For the text-containing cell, return its midpoint in (X, Y) coordinate format. 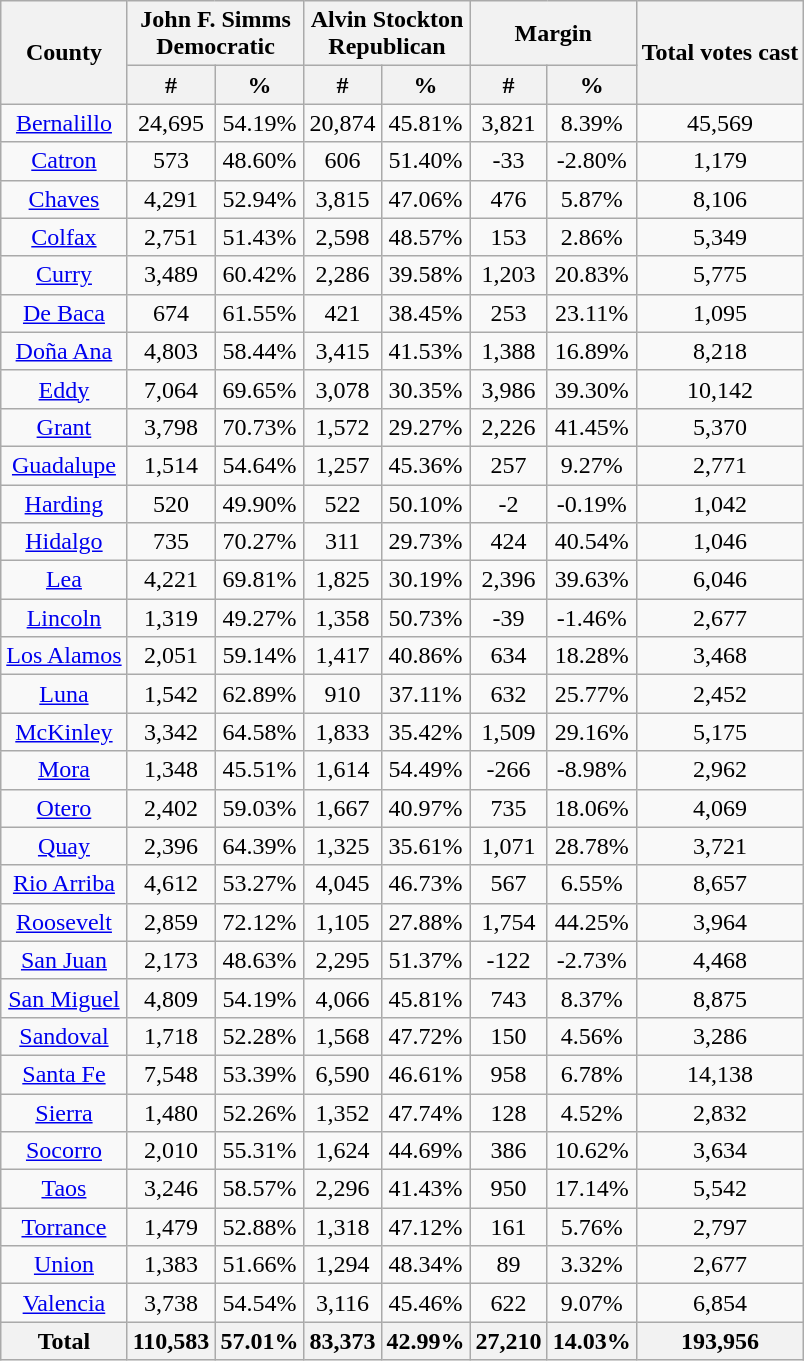
49.90% (260, 503)
522 (342, 503)
-266 (508, 770)
27,210 (508, 1341)
25.77% (592, 694)
2,226 (508, 427)
53.39% (260, 1074)
48.60% (260, 161)
958 (508, 1074)
18.28% (592, 656)
70.27% (260, 542)
-8.98% (592, 770)
4,809 (171, 998)
Taos (64, 1189)
20,874 (342, 123)
-0.19% (592, 503)
-1.46% (592, 618)
2,751 (171, 237)
128 (508, 1113)
-33 (508, 161)
50.73% (426, 618)
59.14% (260, 656)
3,634 (720, 1151)
257 (508, 465)
De Baca (64, 313)
Guadalupe (64, 465)
Eddy (64, 389)
44.25% (592, 922)
Mora (64, 770)
1,318 (342, 1227)
30.19% (426, 580)
40.97% (426, 808)
567 (508, 884)
45.36% (426, 465)
69.81% (260, 580)
4,221 (171, 580)
193,956 (720, 1341)
49.27% (260, 618)
1,071 (508, 846)
161 (508, 1227)
1,825 (342, 580)
37.11% (426, 694)
2,771 (720, 465)
29.27% (426, 427)
386 (508, 1151)
4,468 (720, 960)
46.73% (426, 884)
40.54% (592, 542)
54.64% (260, 465)
41.43% (426, 1189)
3,246 (171, 1189)
10,142 (720, 389)
8,657 (720, 884)
743 (508, 998)
3,964 (720, 922)
50.10% (426, 503)
6.55% (592, 884)
-39 (508, 618)
3,342 (171, 732)
5,349 (720, 237)
1,509 (508, 732)
1,383 (171, 1265)
2,962 (720, 770)
14.03% (592, 1341)
62.89% (260, 694)
950 (508, 1189)
44.69% (426, 1151)
1,358 (342, 618)
2,598 (342, 237)
1,319 (171, 618)
3,986 (508, 389)
57.01% (260, 1341)
Quay (64, 846)
35.42% (426, 732)
20.83% (592, 275)
7,548 (171, 1074)
48.57% (426, 237)
Union (64, 1265)
2,173 (171, 960)
2,797 (720, 1227)
10.62% (592, 1151)
Chaves (64, 199)
San Juan (64, 960)
42.99% (426, 1341)
48.34% (426, 1265)
311 (342, 542)
41.45% (592, 427)
2,296 (342, 1189)
2,832 (720, 1113)
3,468 (720, 656)
5.87% (592, 199)
674 (171, 313)
606 (342, 161)
2,452 (720, 694)
46.61% (426, 1074)
632 (508, 694)
59.03% (260, 808)
1,105 (342, 922)
3,815 (342, 199)
3,286 (720, 1036)
150 (508, 1036)
30.35% (426, 389)
Total votes cast (720, 52)
18.06% (592, 808)
Roosevelt (64, 922)
1,754 (508, 922)
4,066 (342, 998)
1,294 (342, 1265)
51.66% (260, 1265)
5,542 (720, 1189)
Socorro (64, 1151)
Valencia (64, 1303)
5.76% (592, 1227)
622 (508, 1303)
8,218 (720, 351)
2,010 (171, 1151)
52.88% (260, 1227)
4.56% (592, 1036)
Sierra (64, 1113)
1,568 (342, 1036)
9.07% (592, 1303)
1,480 (171, 1113)
1,042 (720, 503)
14,138 (720, 1074)
6,854 (720, 1303)
1,614 (342, 770)
3,116 (342, 1303)
54.54% (260, 1303)
70.73% (260, 427)
424 (508, 542)
52.94% (260, 199)
-2.73% (592, 960)
3.32% (592, 1265)
28.78% (592, 846)
1,046 (720, 542)
-2 (508, 503)
64.39% (260, 846)
573 (171, 161)
Torrance (64, 1227)
1,325 (342, 846)
6,590 (342, 1074)
1,417 (342, 656)
45.46% (426, 1303)
35.61% (426, 846)
83,373 (342, 1341)
1,352 (342, 1113)
2.86% (592, 237)
17.14% (592, 1189)
60.42% (260, 275)
2,051 (171, 656)
Los Alamos (64, 656)
55.31% (260, 1151)
John F. SimmsDemocratic (216, 34)
47.12% (426, 1227)
52.28% (260, 1036)
3,078 (342, 389)
8.37% (592, 998)
421 (342, 313)
8,875 (720, 998)
Santa Fe (64, 1074)
Sandoval (64, 1036)
County (64, 52)
Otero (64, 808)
8.39% (592, 123)
-2.80% (592, 161)
Rio Arriba (64, 884)
4.52% (592, 1113)
2,295 (342, 960)
634 (508, 656)
48.63% (260, 960)
3,415 (342, 351)
51.43% (260, 237)
Catron (64, 161)
Bernalillo (64, 123)
910 (342, 694)
Lea (64, 580)
27.88% (426, 922)
1,542 (171, 694)
47.72% (426, 1036)
153 (508, 237)
3,489 (171, 275)
39.58% (426, 275)
3,738 (171, 1303)
58.57% (260, 1189)
58.44% (260, 351)
-122 (508, 960)
38.45% (426, 313)
Grant (64, 427)
47.06% (426, 199)
5,175 (720, 732)
3,821 (508, 123)
1,203 (508, 275)
Colfax (64, 237)
47.74% (426, 1113)
Harding (64, 503)
39.63% (592, 580)
1,514 (171, 465)
61.55% (260, 313)
4,069 (720, 808)
9.27% (592, 465)
Curry (64, 275)
476 (508, 199)
Doña Ana (64, 351)
51.37% (426, 960)
4,291 (171, 199)
8,106 (720, 199)
6,046 (720, 580)
1,179 (720, 161)
45.51% (260, 770)
1,624 (342, 1151)
1,348 (171, 770)
16.89% (592, 351)
2,286 (342, 275)
53.27% (260, 884)
5,370 (720, 427)
Hidalgo (64, 542)
4,803 (171, 351)
110,583 (171, 1341)
39.30% (592, 389)
41.53% (426, 351)
40.86% (426, 656)
1,095 (720, 313)
Luna (64, 694)
1,667 (342, 808)
1,718 (171, 1036)
McKinley (64, 732)
64.58% (260, 732)
253 (508, 313)
3,798 (171, 427)
1,572 (342, 427)
29.73% (426, 542)
23.11% (592, 313)
Margin (553, 34)
69.65% (260, 389)
52.26% (260, 1113)
7,064 (171, 389)
5,775 (720, 275)
72.12% (260, 922)
4,045 (342, 884)
54.49% (426, 770)
1,388 (508, 351)
Total (64, 1341)
29.16% (592, 732)
24,695 (171, 123)
1,257 (342, 465)
89 (508, 1265)
6.78% (592, 1074)
45,569 (720, 123)
51.40% (426, 161)
4,612 (171, 884)
2,402 (171, 808)
3,721 (720, 846)
1,833 (342, 732)
Lincoln (64, 618)
Alvin StocktonRepublican (387, 34)
520 (171, 503)
1,479 (171, 1227)
2,859 (171, 922)
San Miguel (64, 998)
